Pinpoint the cell where the given text exists, returning its (X, Y) midpoint coordinate. 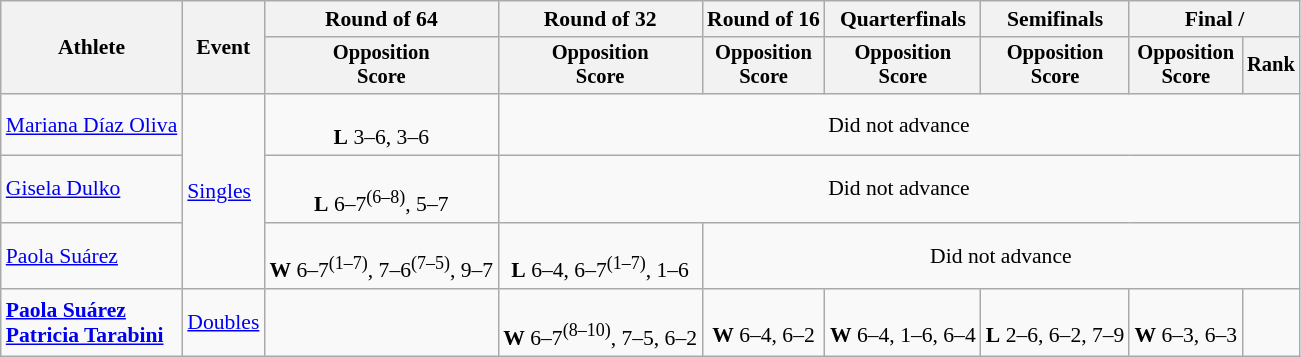
Gisela Dulko (92, 190)
L 6–4, 6–7(1–7), 1–6 (600, 256)
Round of 32 (600, 19)
Round of 64 (381, 19)
Paola Suárez (92, 256)
Athlete (92, 48)
L 3–6, 3–6 (381, 124)
W 6–3, 6–3 (1186, 322)
Quarterfinals (903, 19)
Paola SuárezPatricia Tarabini (92, 322)
W 6–4, 6–2 (764, 322)
W 6–7(8–10), 7–5, 6–2 (600, 322)
Doubles (223, 322)
W 6–4, 1–6, 6–4 (903, 322)
Semifinals (1056, 19)
Mariana Díaz Oliva (92, 124)
L 2–6, 6–2, 7–9 (1056, 322)
W 6–7(1–7), 7–6(7–5), 9–7 (381, 256)
Rank (1271, 66)
Round of 16 (764, 19)
Final / (1214, 19)
Event (223, 48)
L 6–7(6–8), 5–7 (381, 190)
Singles (223, 192)
